Capture the cell that displays the provided text and extract its (X, Y) central coordinate. 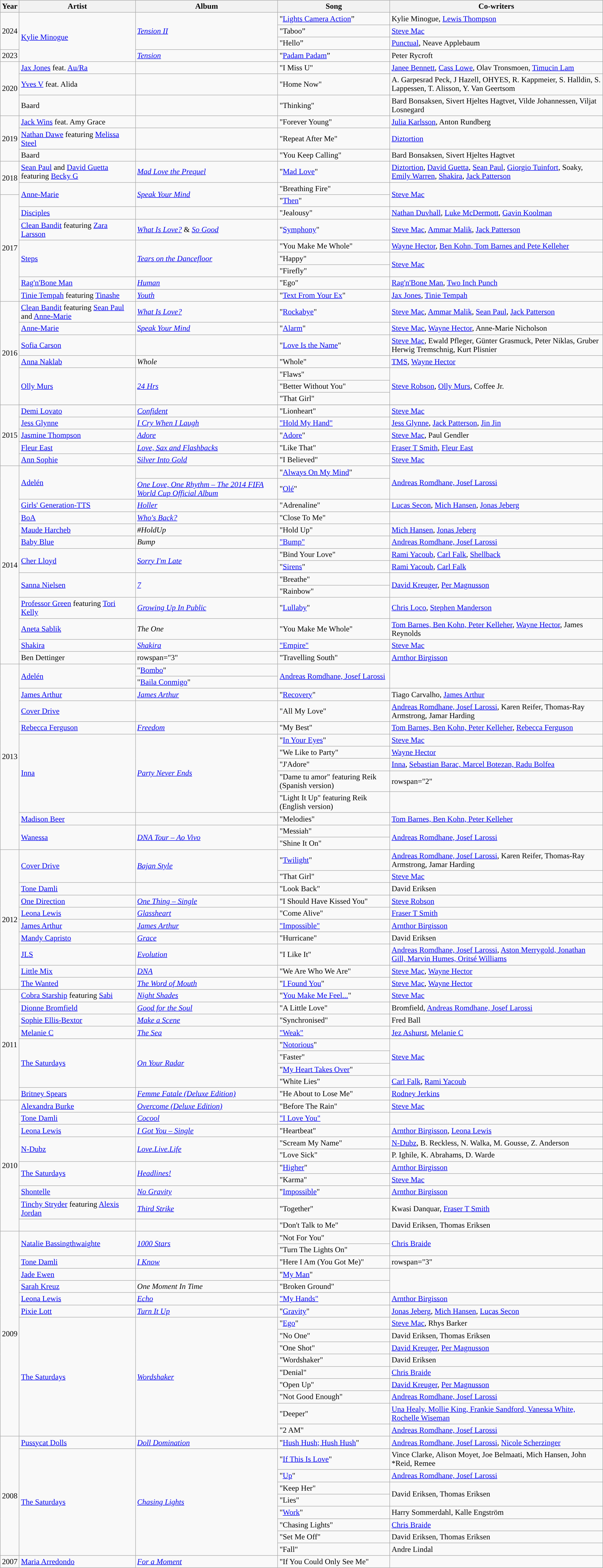
2009 (10, 1334)
Baby Blue (77, 542)
"Taboo” (334, 31)
"Close To Me" (334, 518)
Jez Ashurst, Melanie C (496, 1032)
Bromfield, Andreas Romdhane, Josef Larossi (496, 1008)
2011 (10, 1045)
Rodney Jerkins (496, 1094)
One Love, One Rhythm – The 2014 FIFA World Cup Official Album (206, 489)
Olly Murs (77, 386)
"Empire" (334, 646)
2017 (10, 248)
Co-writers (496, 6)
"Happy" (334, 258)
Night Shades (206, 996)
"Lights Camera Action” (334, 19)
"Lionheart" (334, 411)
Bump (206, 542)
Wayne Hector, Ben Kohn, Tom Barnes and Pete Kelleher (496, 246)
Sean Paul and David Guetta featuring Becky G (77, 171)
"Wordshaker" (334, 1360)
Tom Barnes, Ben Kohn, Peter Kelleher (496, 819)
Diztortion, David Guetta, Sean Paul, Giorgio Tuinfort, Soaky, Emily Warren, Shakira, Jack Patterson (496, 171)
"Synchronised" (334, 1020)
"J'Adore" (334, 765)
Doll Domination (206, 1442)
"Broken Ground" (334, 1287)
"Turn The Lights On" (334, 1250)
Year (10, 6)
Chris Loco, Stephen Manderson (496, 608)
Chasing Lights (206, 1502)
"Love Is the Name" (334, 345)
Britney Spears (77, 1094)
Tiago Carvalho, James Arthur (496, 695)
"My Hands" (334, 1299)
2015 (10, 435)
"I Found You" (334, 983)
"My Heart Takes Over" (334, 1069)
Wordshaker (206, 1377)
1000 Stars (206, 1243)
Youth (206, 295)
"Not Good Enough" (334, 1397)
"Rainbow" (334, 591)
"My Man" (334, 1274)
"Repeat After Me" (334, 139)
"Better Without You" (334, 386)
DNA Tour – Ao Vivo (206, 837)
"Before The Rain" (334, 1106)
Ann Sophie (77, 460)
Femme Fatale (Deluxe Edition) (206, 1094)
"I Love You" (334, 1118)
"Like That" (334, 448)
"A Little Love" (334, 1008)
"Adrenaline" (334, 505)
Lucas Secon, Mich Hansen, Jonas Jeberg (496, 505)
DNA (206, 971)
Good for the Soul (206, 1008)
Evolution (206, 955)
Whole (206, 362)
Steve Mac, Paul Gendler (496, 435)
Confident (206, 411)
Bard Bonsaksen, Sivert Hjeltes Hagtvet, Vilde Johannessen, Viljat Losnegard (496, 105)
The Sea (206, 1032)
Steve Mac, Ammar Malik, Jack Patterson (496, 229)
The Word of Mouth (206, 983)
"Notorious" (334, 1045)
"Adore" (334, 435)
"Alarm" (334, 328)
"In Your Eyes" (334, 740)
"Lullaby" (334, 608)
"Gravity" (334, 1311)
Jess Glynne (77, 423)
"Don't Talk to Me" (334, 1225)
"Karma" (334, 1180)
2018 (10, 178)
Clean Bandit featuring Zara Larsson (77, 229)
"Sirens" (334, 567)
"Fall" (334, 1549)
"Hold My Hand" (334, 423)
Tinchy Stryder featuring Alexis Jordan (77, 1209)
"Keep Her" (334, 1488)
"Weak" (334, 1032)
One Thing – Single (206, 901)
"My Best" (334, 728)
Jasmine Thompson (77, 435)
What Is Love? (206, 312)
"Jealousy" (334, 213)
Tom Barnes, Ben Kohn, Peter Kelleher, Rebecca Ferguson (496, 728)
2012 (10, 920)
Human (206, 283)
"Then" (334, 201)
Little Mix (77, 971)
"Scream My Name" (334, 1143)
The Wanted (77, 983)
Steve Mac, Ammar Malik, Sean Paul, Jack Patterson (496, 312)
Andreas Romdhane, Josef Larossi, Nicole Scherzinger (496, 1442)
Nathan Duvhall, Luke McDermott, Gavin Koolman (496, 213)
"You Keep Calling" (334, 155)
"We Are Who We Are" (334, 971)
"Text From Your Ex" (334, 295)
"Messiah" (334, 831)
2023 (10, 55)
Disciples (77, 213)
Peter Rycroft (496, 55)
BoA (77, 518)
Cocool (206, 1118)
"Lies" (334, 1500)
"Symphony" (334, 229)
Sofia Carson (77, 345)
Diztortion (496, 139)
Jess Glynne, Jack Patterson, Jin Jin (496, 423)
"Firefly" (334, 271)
I Know (206, 1262)
Fred Ball (496, 1020)
Steps (77, 258)
"Higher" (334, 1167)
Janee Bennett, Cass Lowe, Olav Tronsmoen, Timucin Lam (496, 68)
JLS (77, 955)
"Home Now" (334, 84)
Rebecca Ferguson (77, 728)
Tension (206, 55)
Song (334, 6)
Ben Dettinger (77, 658)
2014 (10, 565)
Nathan Dawe featuring Melissa Steel (77, 139)
"White Lies" (334, 1082)
"Travelling South" (334, 658)
Jack Wins feat. Amy Grace (77, 122)
"Shine It On" (334, 843)
"Whole" (334, 362)
Turn It Up (206, 1311)
Overcome (Deluxe Edition) (206, 1106)
Yves V feat. Alida (77, 84)
"Chasing Lights" (334, 1525)
Sanna Nielsen (77, 585)
Dionne Bromfield (77, 1008)
"Padam Padam” (334, 55)
Growing Up In Public (206, 608)
Alexandra Burke (77, 1106)
"Not For You" (334, 1237)
Kylie Minogue, Lewis Thompson (496, 19)
"Hush Hush; Hush Hush" (334, 1442)
Maude Harcheb (77, 530)
"2 AM" (334, 1430)
Clean Bandit featuring Sean Paul and Anne-Marie (77, 312)
Andreas Romdhane, Josef Larossi, Aston Merrygold, Jonathan Gill, Marvin Humes, Oritsé Williams (496, 955)
Artist (77, 6)
"Breathing Fire" (334, 189)
Una Healy, Mollie King, Frankie Sandford, Vanessa White, Rochelle Wiseman (496, 1414)
Jax Jones feat. Au/Ra (77, 68)
"Always On My Mind" (334, 472)
Natalie Bassingthwaighte (77, 1243)
24 Hrs (206, 386)
Tom Barnes, Ben Kohn, Peter Kelleher, Wayne Hector, James Reynolds (496, 628)
Anna Naklab (77, 362)
On Your Radar (206, 1063)
"If You Could Only See Me" (334, 1562)
Kwasi Danquar, Fraser T Smith (496, 1209)
"Denial" (334, 1372)
Steve Mac, Ewald Pfleger, Günter Grasmuck, Peter Niklas, Gruber Herwig Tremschnig, Kurt Plisnier (496, 345)
Maria Arredondo (77, 1562)
Sarah Kreuz (77, 1287)
Steve Mac, Rhys Barker (496, 1323)
"You Make Me Feel..." (334, 996)
"All My Love" (334, 711)
"Mad Love" (334, 171)
Grace (206, 938)
P. Ighile, K. Abrahams, D. Warde (496, 1155)
Steve Robson, Olly Murs, Coffee Jr. (496, 386)
"Hello” (334, 43)
Inna (77, 773)
TMS, Wayne Hector (496, 362)
One Moment In Time (206, 1287)
2007 (10, 1562)
2020 (10, 89)
Madison Beer (77, 819)
Aneta Sablik (77, 628)
"Deeper" (334, 1414)
Love, Sax and Flashbacks (206, 448)
Adore (206, 435)
Andre Lindal (496, 1549)
Fleur East (77, 448)
Demi Lovato (77, 411)
Bard Bonsaksen, Sivert Hjeltes Hagtvet (496, 155)
"Here I Am (You Got Me)" (334, 1262)
2008 (10, 1496)
2013 (10, 757)
Glassheart (206, 913)
Jonas Jeberg, Mich Hansen, Lucas Secon (496, 1311)
"One Shot" (334, 1348)
rowspan="2" (496, 781)
Jade Ewen (77, 1274)
Sorry I'm Late (206, 560)
2010 (10, 1166)
2019 (10, 139)
"Look Back" (334, 889)
"Together" (334, 1209)
"Melodies" (334, 819)
Cher Lloyd (77, 560)
#HoldUp (206, 530)
"Faster" (334, 1057)
Rami Yacoub, Carl Falk, Shellback (496, 554)
For a Moment (206, 1562)
Wanessa (77, 837)
"Light It Up" featuring Reik (English version) (334, 802)
Professor Green featuring Tori Kelly (77, 608)
Cobra Starship featuring Sabi (77, 996)
Tension II (206, 31)
I Cry When I Laugh (206, 423)
What Is Love? & So Good (206, 229)
"I Should Have Kissed You" (334, 901)
Pussycat Dolls (77, 1442)
Silver Into Gold (206, 460)
Third Strike (206, 1209)
Jax Jones, Tinie Tempah (496, 295)
"Come Alive" (334, 913)
Pixie Lott (77, 1311)
Sophie Ellis-Bextor (77, 1020)
Wayne Hector (496, 752)
Steve Mac, Wayne Hector, Anne-Marie Nicholson (496, 328)
"Olé" (334, 489)
Mich Hansen, Jonas Jeberg (496, 530)
"Flaws" (334, 374)
Fraser T Smith (496, 913)
2016 (10, 353)
Kylie Minogue (77, 37)
Echo (206, 1299)
"Thinking" (334, 105)
"Bombo" (206, 670)
Bajan Style (206, 866)
"I Like It" (334, 955)
Mad Love the Prequel (206, 171)
Headlines! (206, 1174)
"I Miss U" (334, 68)
Shontelle (77, 1192)
"Bind Your Love" (334, 554)
Julia Karlsson, Anton Rundberg (496, 122)
Who's Back? (206, 518)
Freedom (206, 728)
Rag'n'Bone Man, Two Inch Punch (496, 283)
Party Never Ends (206, 773)
"We Like to Party" (334, 752)
Harry Sommerdahl, Kalle Engström (496, 1513)
"Recovery" (334, 695)
I Got You – Single (206, 1131)
The One (206, 628)
7 (206, 585)
No Gravity (206, 1192)
N-Dubz, B. Reckless, N. Walka, M. Gousse, Z. Anderson (496, 1143)
"Bump" (334, 542)
Album (206, 6)
"Work" (334, 1513)
Tinie Tempah featuring Tinashe (77, 295)
"Twilight" (334, 860)
"Love Sick" (334, 1155)
Love.Live.Life (206, 1149)
"Rockabye" (334, 312)
Mandy Capristo (77, 938)
"Set Me Off" (334, 1537)
"No One" (334, 1336)
N-Dubz (77, 1149)
"If This Is Love" (334, 1459)
A. Garpesrad Peck, J Hazell, OHYES, R. Kappmeier, S. Halldin, S. Lappessen, T. Alisson, Y. Van Geertsom (496, 84)
"Dame tu amor" featuring Reik (Spanish version) (334, 781)
Arnthor Birgisson, Leona Lewis (496, 1131)
"Hold Up" (334, 530)
"Up" (334, 1475)
Girls' Generation-TTS (77, 505)
"Breathe" (334, 579)
"He About to Lose Me" (334, 1094)
"Forever Young" (334, 122)
Make a Scene (206, 1020)
"Open Up" (334, 1385)
"Hurricane" (334, 938)
Rami Yacoub, Carl Falk (496, 567)
Melanie C (77, 1032)
Rag'n'Bone Man (77, 283)
Inna, Sebastian Barac, Marcel Botezan, Radu Bolfea (496, 765)
"Heartbeat" (334, 1131)
Tears on the Dancefloor (206, 258)
Holler (206, 505)
Punctual, Neave Applebaum (496, 43)
"I Believed" (334, 460)
One Direction (77, 901)
"Baila Conmigo" (206, 682)
Vince Clarke, Alison Moyet, Joe Belmaati, Mich Hansen, John *Reid, Remee (496, 1459)
2024 (10, 31)
Carl Falk, Rami Yacoub (496, 1082)
Fraser T Smith, Fleur East (496, 448)
Steve Robson (496, 901)
